Find where the given text appears and provide that cell's center as (X, Y) coordinate. 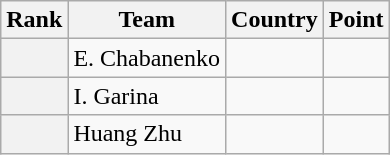
Team (147, 20)
Rank (34, 20)
I. Garina (147, 96)
Point (356, 20)
E. Chabanenko (147, 58)
Huang Zhu (147, 134)
Country (275, 20)
